Identify which cell holds the provided text, then report its [x, y] central coordinate. 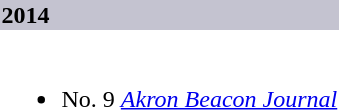
2014 [170, 15]
